Extract the [X, Y] coordinate from the center of the cell holding the provided text.  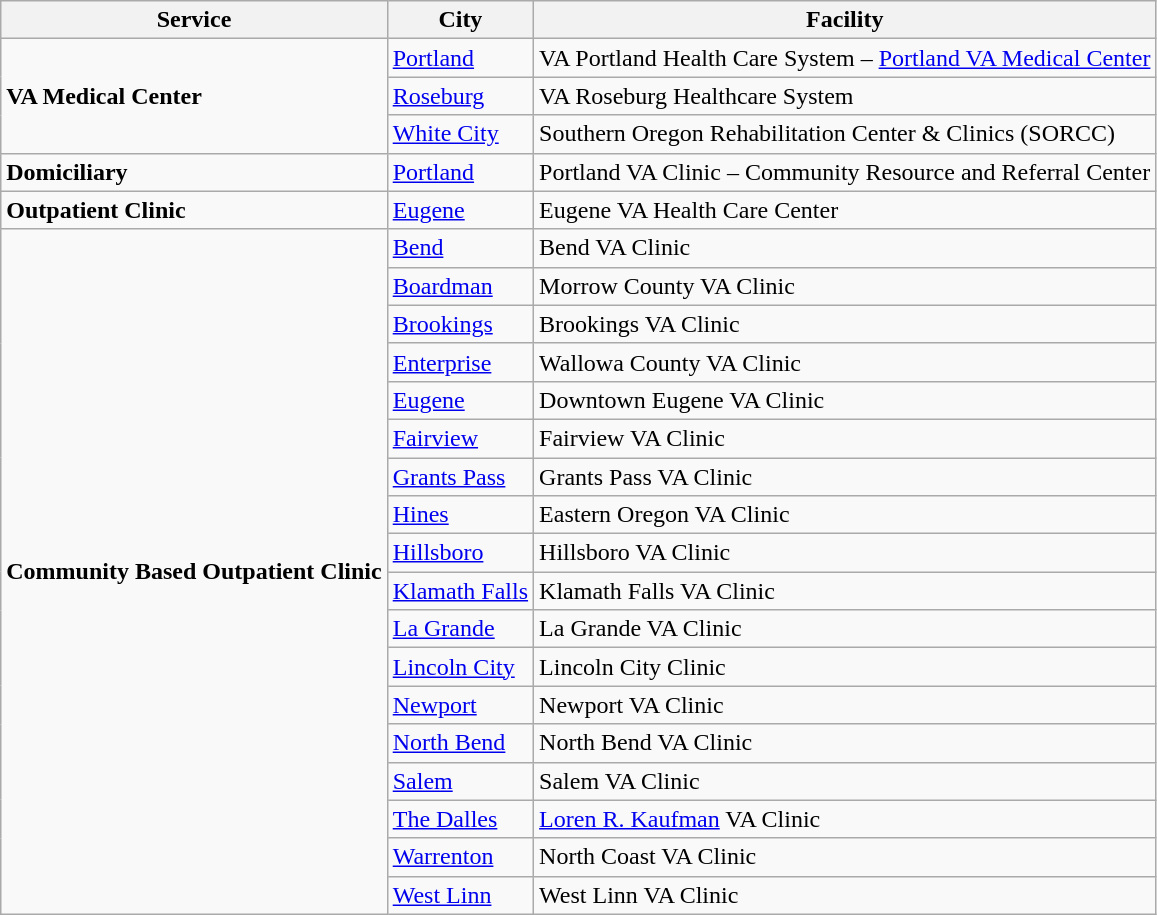
Hines [460, 515]
Boardman [460, 286]
City [460, 20]
Grants Pass VA Clinic [845, 477]
Downtown Eugene VA Clinic [845, 400]
Eastern Oregon VA Clinic [845, 515]
VA Medical Center [194, 96]
Southern Oregon Rehabilitation Center & Clinics (SORCC) [845, 134]
Brookings VA Clinic [845, 324]
Warrenton [460, 857]
Loren R. Kaufman VA Clinic [845, 819]
Klamath Falls VA Clinic [845, 591]
Fairview VA Clinic [845, 438]
Domiciliary [194, 172]
Klamath Falls [460, 591]
Outpatient Clinic [194, 210]
Newport [460, 705]
Hillsboro VA Clinic [845, 553]
West Linn [460, 895]
Bend VA Clinic [845, 248]
Fairview [460, 438]
North Bend [460, 743]
Salem [460, 781]
La Grande VA Clinic [845, 629]
Lincoln City Clinic [845, 667]
Community Based Outpatient Clinic [194, 572]
Portland VA Clinic – Community Resource and Referral Center [845, 172]
Morrow County VA Clinic [845, 286]
Eugene VA Health Care Center [845, 210]
Salem VA Clinic [845, 781]
La Grande [460, 629]
Grants Pass [460, 477]
Hillsboro [460, 553]
Brookings [460, 324]
Enterprise [460, 362]
Wallowa County VA Clinic [845, 362]
Bend [460, 248]
Lincoln City [460, 667]
North Coast VA Clinic [845, 857]
White City [460, 134]
VA Roseburg Healthcare System [845, 96]
Facility [845, 20]
Newport VA Clinic [845, 705]
The Dalles [460, 819]
North Bend VA Clinic [845, 743]
Roseburg [460, 96]
VA Portland Health Care System – Portland VA Medical Center [845, 58]
Service [194, 20]
West Linn VA Clinic [845, 895]
